Find where the given text appears and provide that cell's center as [x, y] coordinate. 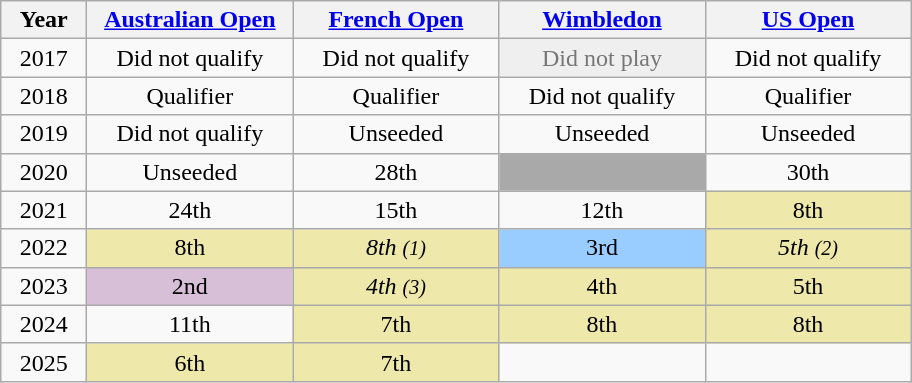
Australian Open [190, 20]
24th [190, 210]
5th [808, 286]
8th (1) [396, 248]
2nd [190, 286]
2025 [44, 362]
6th [190, 362]
5th (2) [808, 248]
11th [190, 324]
12th [602, 210]
4th (3) [396, 286]
French Open [396, 20]
28th [396, 172]
US Open [808, 20]
2017 [44, 58]
2024 [44, 324]
2021 [44, 210]
3rd [602, 248]
Year [44, 20]
15th [396, 210]
2019 [44, 134]
2023 [44, 286]
2020 [44, 172]
30th [808, 172]
Did not play [602, 58]
4th [602, 286]
2022 [44, 248]
Wimbledon [602, 20]
2018 [44, 96]
